Provide the (x, y) coordinate of the cell's center where the given text is located.  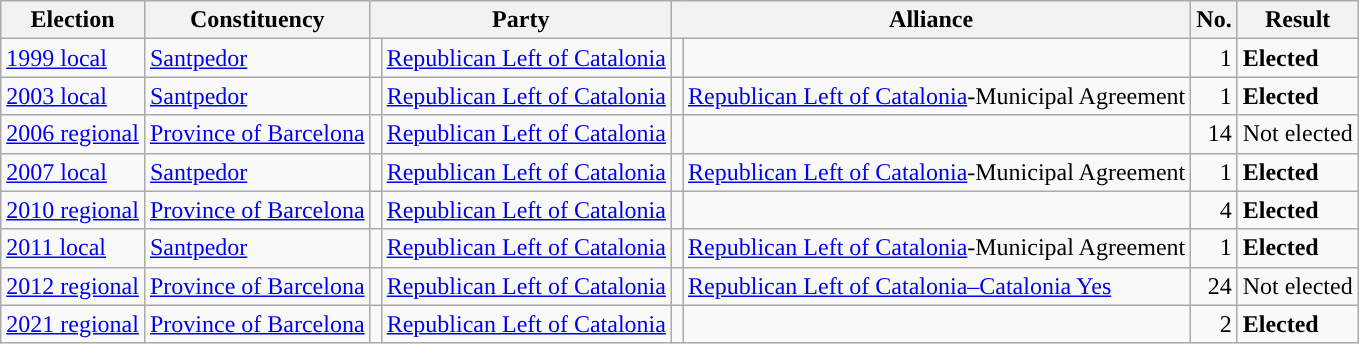
1999 local (73, 58)
Constituency (257, 20)
Party (520, 20)
2 (1214, 324)
4 (1214, 210)
14 (1214, 134)
2003 local (73, 96)
Republican Left of Catalonia–Catalonia Yes (937, 286)
2011 local (73, 248)
Result (1298, 20)
Alliance (930, 20)
Election (73, 20)
2007 local (73, 172)
2021 regional (73, 324)
2006 regional (73, 134)
2010 regional (73, 210)
No. (1214, 20)
24 (1214, 286)
2012 regional (73, 286)
